Identify which cell holds the provided text, then report its [x, y] central coordinate. 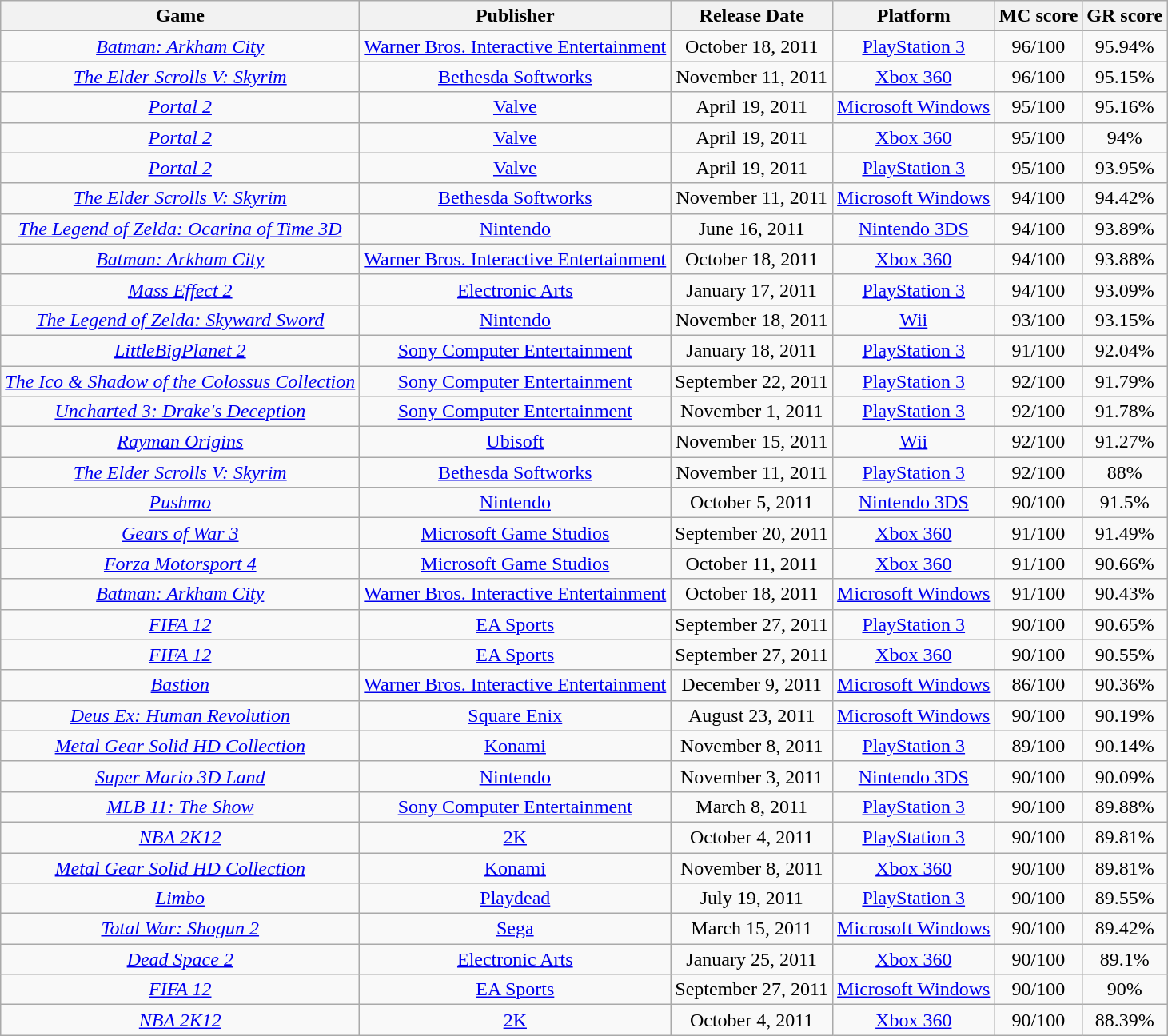
91.78% [1125, 412]
November 3, 2011 [751, 776]
90.09% [1125, 776]
88.39% [1125, 1020]
January 25, 2011 [751, 959]
November 18, 2011 [751, 320]
Uncharted 3: Drake's Deception [181, 412]
91.27% [1125, 442]
93.15% [1125, 320]
Platform [914, 16]
91.79% [1125, 381]
Sega [515, 929]
95.16% [1125, 107]
89.1% [1125, 959]
October 11, 2011 [751, 564]
92.04% [1125, 350]
Pushmo [181, 503]
March 15, 2011 [751, 929]
November 1, 2011 [751, 412]
July 19, 2011 [751, 899]
89.55% [1125, 899]
89.42% [1125, 929]
Deus Ex: Human Revolution [181, 715]
88% [1125, 472]
95.94% [1125, 46]
The Legend of Zelda: Ocarina of Time 3D [181, 229]
Dead Space 2 [181, 959]
Release Date [751, 16]
Bastion [181, 685]
December 9, 2011 [751, 685]
93/100 [1038, 320]
90.65% [1125, 624]
Total War: Shogun 2 [181, 929]
October 5, 2011 [751, 503]
90.36% [1125, 685]
93.89% [1125, 229]
The Ico & Shadow of the Colossus Collection [181, 381]
93.09% [1125, 289]
September 22, 2011 [751, 381]
93.88% [1125, 259]
Game [181, 16]
90.66% [1125, 564]
August 23, 2011 [751, 715]
March 8, 2011 [751, 807]
LittleBigPlanet 2 [181, 350]
86/100 [1038, 685]
Publisher [515, 16]
90.14% [1125, 746]
Limbo [181, 899]
Forza Motorsport 4 [181, 564]
MLB 11: The Show [181, 807]
Mass Effect 2 [181, 289]
90.43% [1125, 594]
91.49% [1125, 533]
January 17, 2011 [751, 289]
90% [1125, 990]
Rayman Origins [181, 442]
94.42% [1125, 198]
90.55% [1125, 655]
November 15, 2011 [751, 442]
95.15% [1125, 77]
89/100 [1038, 746]
94% [1125, 137]
Gears of War 3 [181, 533]
September 20, 2011 [751, 533]
June 16, 2011 [751, 229]
The Legend of Zelda: Skyward Sword [181, 320]
90.19% [1125, 715]
89.88% [1125, 807]
Square Enix [515, 715]
Ubisoft [515, 442]
Playdead [515, 899]
Super Mario 3D Land [181, 776]
91.5% [1125, 503]
GR score [1125, 16]
93.95% [1125, 168]
MC score [1038, 16]
January 18, 2011 [751, 350]
